Extract the (X, Y) coordinate from the center of the cell holding the provided text.  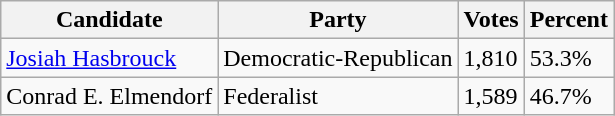
1,589 (491, 96)
Percent (568, 20)
Federalist (338, 96)
53.3% (568, 58)
Josiah Hasbrouck (110, 58)
46.7% (568, 96)
Candidate (110, 20)
Party (338, 20)
Votes (491, 20)
Democratic-Republican (338, 58)
1,810 (491, 58)
Conrad E. Elmendorf (110, 96)
